Pinpoint the cell where the given text exists, returning its (x, y) midpoint coordinate. 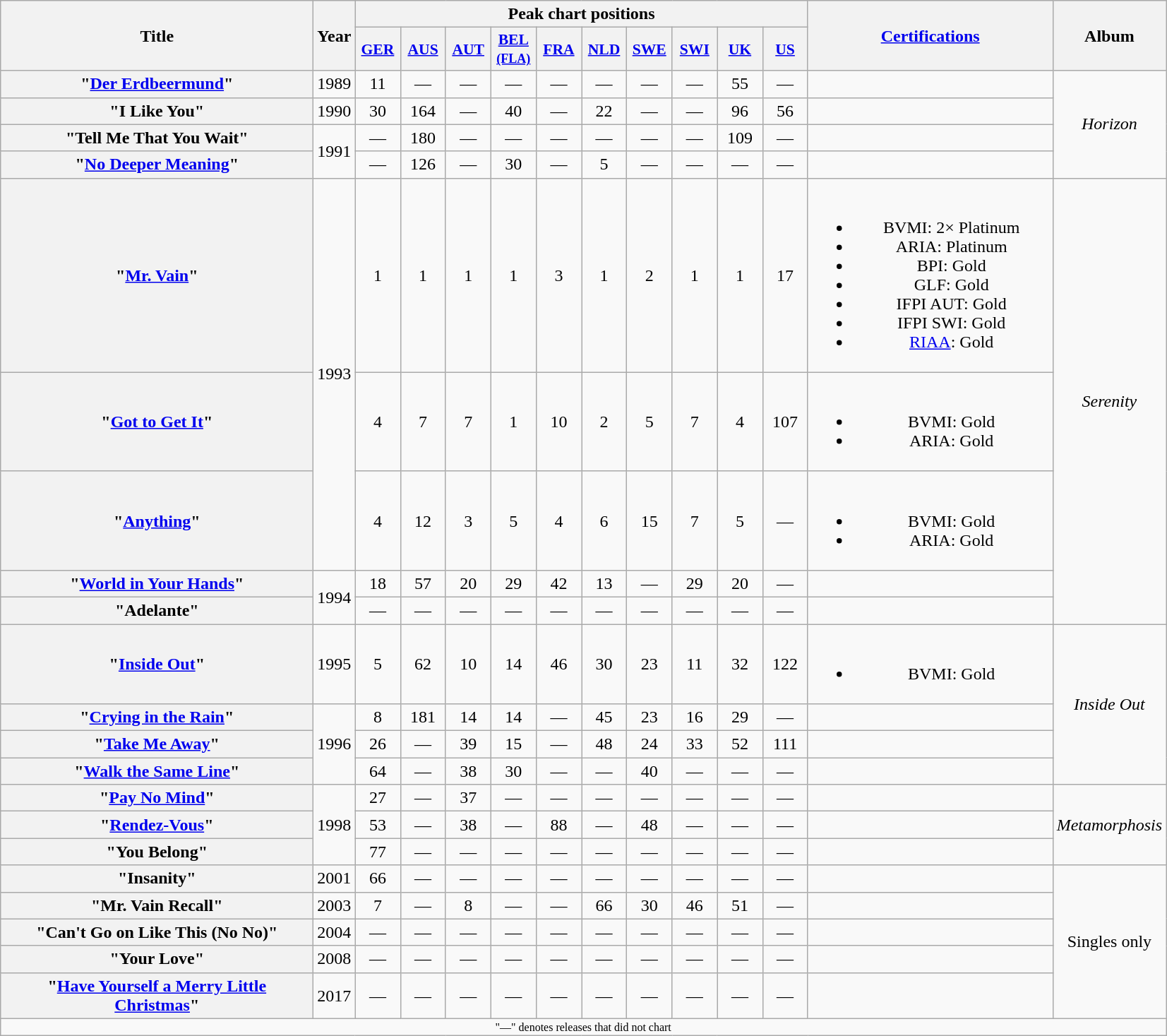
"—" denotes releases that did not chart (583, 1027)
2004 (335, 932)
UK (740, 49)
"I Like You" (157, 111)
1995 (335, 664)
16 (695, 718)
27 (378, 798)
1996 (335, 744)
24 (650, 744)
1989 (335, 84)
2003 (335, 905)
"Der Erdbeermund" (157, 84)
22 (604, 111)
"Insanity" (157, 879)
BVMI: 2× PlatinumARIA: PlatinumBPI: GoldGLF: GoldIFPI AUT: GoldIFPI SWI: GoldRIAA: Gold (930, 275)
AUT (468, 49)
"No Deeper Meaning" (157, 165)
32 (740, 664)
180 (423, 138)
1990 (335, 111)
111 (785, 744)
181 (423, 718)
Metamorphosis (1109, 825)
1994 (335, 597)
SWI (695, 49)
"Crying in the Rain" (157, 718)
"Your Love" (157, 959)
1993 (335, 374)
Title (157, 35)
51 (740, 905)
109 (740, 138)
"Rendez-Vous" (157, 825)
164 (423, 111)
33 (695, 744)
126 (423, 165)
Certifications (930, 35)
"Have Yourself a Merry Little Christmas" (157, 996)
"Anything" (157, 520)
BEL(FLA) (513, 49)
"Got to Get It" (157, 422)
Horizon (1109, 124)
BVMI: Gold (930, 664)
Album (1109, 35)
2008 (335, 959)
SWE (650, 49)
"Walk the Same Line" (157, 771)
62 (423, 664)
17 (785, 275)
64 (378, 771)
"Tell Me That You Wait" (157, 138)
"World in Your Hands" (157, 583)
"Mr. Vain Recall" (157, 905)
Serenity (1109, 401)
77 (378, 852)
"Pay No Mind" (157, 798)
26 (378, 744)
37 (468, 798)
13 (604, 583)
52 (740, 744)
1991 (335, 151)
Singles only (1109, 942)
53 (378, 825)
GER (378, 49)
6 (604, 520)
55 (740, 84)
"Take Me Away" (157, 744)
"Inside Out" (157, 664)
"Adelante" (157, 610)
45 (604, 718)
2001 (335, 879)
2017 (335, 996)
"You Belong" (157, 852)
Year (335, 35)
AUS (423, 49)
96 (740, 111)
US (785, 49)
56 (785, 111)
"Can't Go on Like This (No No)" (157, 932)
FRA (558, 49)
Inside Out (1109, 705)
57 (423, 583)
88 (558, 825)
1998 (335, 825)
Peak chart positions (582, 14)
39 (468, 744)
42 (558, 583)
18 (378, 583)
122 (785, 664)
"Mr. Vain" (157, 275)
NLD (604, 49)
12 (423, 520)
107 (785, 422)
